Return the (X, Y) coordinate for the center point of the cell that contains the specified text.  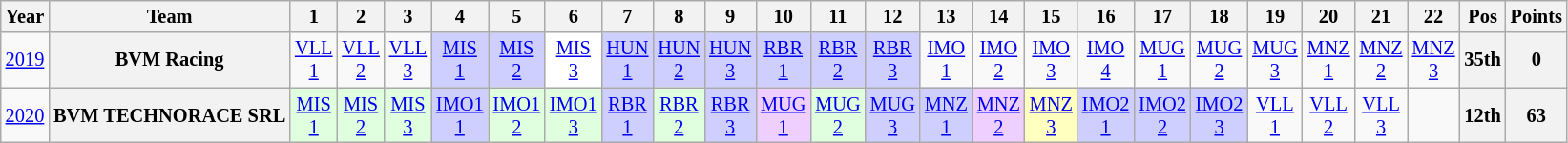
13 (947, 16)
BVM Racing (170, 60)
IMO1 (947, 60)
63 (1537, 115)
5 (517, 16)
35th (1483, 60)
2 (361, 16)
6 (574, 16)
2019 (25, 60)
Points (1537, 16)
22 (1433, 16)
21 (1382, 16)
BVM TECHNORACE SRL (170, 115)
IMO21 (1106, 115)
12th (1483, 115)
12 (893, 16)
HUN1 (628, 60)
IMO11 (460, 115)
19 (1275, 16)
18 (1220, 16)
20 (1328, 16)
IMO3 (1052, 60)
8 (679, 16)
Year (25, 16)
IMO12 (517, 115)
2020 (25, 115)
17 (1162, 16)
HUN3 (730, 60)
7 (628, 16)
14 (998, 16)
3 (408, 16)
15 (1052, 16)
HUN2 (679, 60)
1 (313, 16)
IMO22 (1162, 115)
11 (838, 16)
Team (170, 16)
IMO4 (1106, 60)
16 (1106, 16)
IMO13 (574, 115)
0 (1537, 60)
IMO23 (1220, 115)
Pos (1483, 16)
10 (783, 16)
4 (460, 16)
9 (730, 16)
IMO2 (998, 60)
